Return the (X, Y) coordinate for the center point of the cell that contains the specified text.  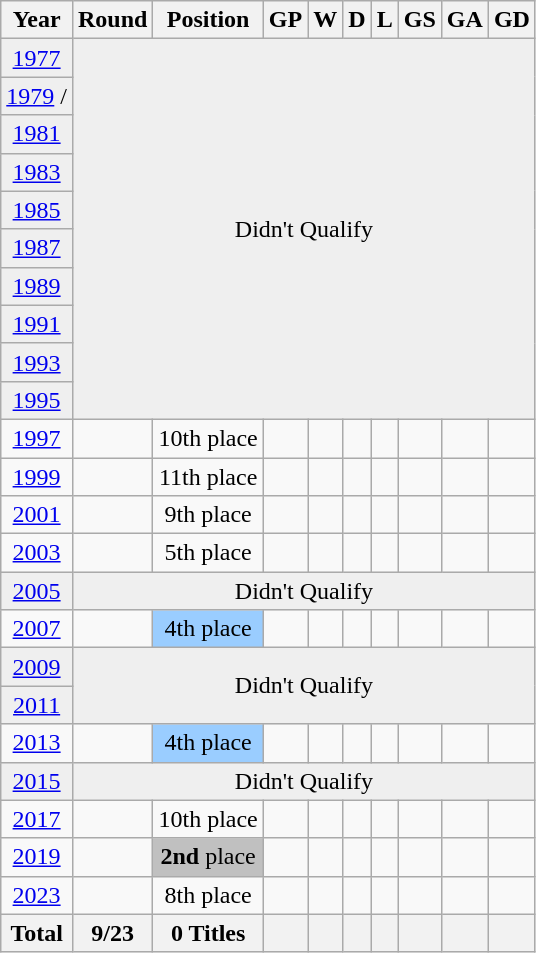
GA (464, 20)
1987 (37, 248)
2013 (37, 743)
2019 (37, 857)
1979 / (37, 96)
2003 (37, 553)
1995 (37, 400)
1977 (37, 58)
1981 (37, 134)
1985 (37, 210)
2001 (37, 515)
2015 (37, 781)
2009 (37, 667)
0 Titles (208, 933)
2017 (37, 819)
2005 (37, 591)
GD (512, 20)
11th place (208, 477)
L (384, 20)
1993 (37, 362)
1989 (37, 286)
2007 (37, 629)
Total (37, 933)
1999 (37, 477)
2nd place (208, 857)
Position (208, 20)
1997 (37, 438)
GP (285, 20)
1991 (37, 324)
1983 (37, 172)
5th place (208, 553)
Round (112, 20)
Year (37, 20)
2011 (37, 705)
8th place (208, 895)
9th place (208, 515)
GS (420, 20)
2023 (37, 895)
W (326, 20)
D (357, 20)
9/23 (112, 933)
